Output the (x, y) coordinate of the center of the cell containing the given text.  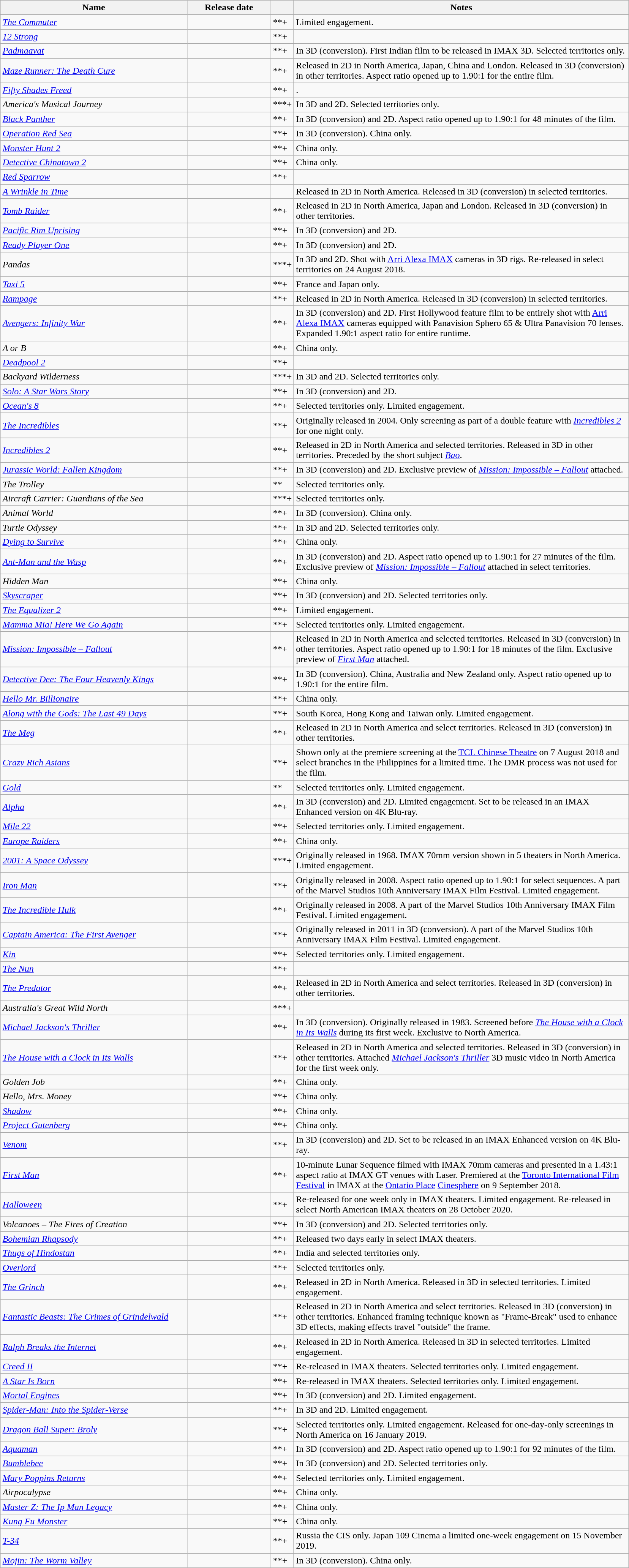
In 3D and 2D. Shot with Arri Alexa IMAX cameras in 3D rigs. Re-released in select territories on 24 August 2018. (461, 264)
Master Z: The Ip Man Legacy (93, 1507)
In 3D (conversion). China, Australia and New Zealand only. Aspect ratio opened up to 1.90:1 for the entire film. (461, 679)
Avengers: Infinity War (93, 323)
Project Gutenberg (93, 1125)
Alpha (93, 807)
Selected territories only. Limited engagement. Released for one-day-only screenings in North America on 16 January 2019. (461, 1429)
In 3D (conversion) and 2D. Limited engagement. Set to be released in an IMAX Enhanced version on 4K Blu-ray. (461, 807)
In 3D and 2D. Limited engagement. (461, 1410)
Mamma Mia! Here We Go Again (93, 624)
Detective Dee: The Four Heavenly Kings (93, 679)
India and selected territories only. (461, 1253)
Dragon Ball Super: Broly (93, 1429)
Europe Raiders (93, 841)
Notes (461, 8)
Hidden Man (93, 581)
Spider-Man: Into the Spider-Verse (93, 1410)
Creed II (93, 1366)
Jurassic World: Fallen Kingdom (93, 469)
Taxi 5 (93, 284)
Thugs of Hindostan (93, 1253)
Golden Job (93, 1082)
A Star Is Born (93, 1381)
Fifty Shades Freed (93, 90)
In 3D (conversion) and 2D. Limited engagement. (461, 1395)
12 Strong (93, 36)
Halloween (93, 1205)
South Korea, Hong Kong and Taiwan only. Limited engagement. (461, 713)
Mission: Impossible – Fallout (93, 649)
America's Musical Journey (93, 104)
Solo: A Star Wars Story (93, 391)
Venom (93, 1145)
Kin (93, 954)
The Meg (93, 732)
Mary Poppins Returns (93, 1478)
France and Japan only. (461, 284)
Mojin: The Worm Valley (93, 1560)
Animal World (93, 513)
Incredibles 2 (93, 450)
Aquaman (93, 1449)
Ready Player One (93, 245)
The Nun (93, 969)
Gold (93, 787)
T-34 (93, 1541)
Deadpool 2 (93, 362)
Mortal Engines (93, 1395)
Padmaavat (93, 51)
Shadow (93, 1111)
The Grinch (93, 1287)
Released in 2D in North America and selected territories. Released in 3D in other territories. Preceded by the short subject Bao. (461, 450)
Ralph Breaks the Internet (93, 1347)
Ant-Man and the Wasp (93, 561)
The Trolley (93, 484)
Michael Jackson's Thriller (93, 1027)
The Equalizer 2 (93, 610)
Dying to Survive (93, 542)
Backyard Wilderness (93, 377)
Bohemian Rhapsody (93, 1239)
The Incredible Hulk (93, 910)
Name (93, 8)
. (461, 90)
Hello, Mrs. Money (93, 1096)
The Incredibles (93, 425)
The House with a Clock in Its Walls (93, 1057)
Ocean's 8 (93, 406)
Red Sparrow (93, 177)
Release date (229, 8)
A or B (93, 348)
Aircraft Carrier: Guardians of the Sea (93, 499)
Released in 2D in North America, Japan and London. Released in 3D (conversion) in other territories. (461, 211)
Pacific Rim Uprising (93, 231)
In 3D (conversion). First Indian film to be released in IMAX 3D. Selected territories only. (461, 51)
First Man (93, 1175)
Overlord (93, 1268)
Kung Fu Monster (93, 1521)
Australia's Great Wild North (93, 1008)
A Wrinkle in Time (93, 191)
The Predator (93, 988)
In 3D (conversion) and 2D. Set to be released in an IMAX Enhanced version on 4K Blu-ray. (461, 1145)
Originally released in 1968. IMAX 70mm version shown in 5 theaters in North America. Limited engagement. (461, 861)
Operation Red Sea (93, 133)
Bumblebee (93, 1464)
Detective Chinatown 2 (93, 162)
Pandas (93, 264)
In 3D (conversion) and 2D. Aspect ratio opened up to 1.90:1 for 92 minutes of the film. (461, 1449)
In 3D (conversion) and 2D. Exclusive preview of Mission: Impossible – Fallout attached. (461, 469)
Turtle Odyssey (93, 528)
Iron Man (93, 885)
Along with the Gods: The Last 49 Days (93, 713)
Rampage (93, 299)
The Commuter (93, 22)
Captain America: The First Avenger (93, 934)
Re-released for one week only in IMAX theaters. Limited engagement. Re-released in select North American IMAX theaters on 28 October 2020. (461, 1205)
Russia the CIS only. Japan 109 Cinema a limited one-week engagement on 15 November 2019. (461, 1541)
Originally released in 2004. Only screening as part of a double feature with Incredibles 2 for one night only. (461, 425)
Released two days early in select IMAX theaters. (461, 1239)
Monster Hunt 2 (93, 148)
Crazy Rich Asians (93, 762)
2001: A Space Odyssey (93, 861)
Originally released in 2011 in 3D (conversion). A part of the Marvel Studios 10th Anniversary IMAX Film Festival. Limited engagement. (461, 934)
Volcanoes – The Fires of Creation (93, 1224)
Fantastic Beasts: The Crimes of Grindelwald (93, 1317)
Maze Runner: The Death Cure (93, 71)
Skyscraper (93, 596)
Airpocalypse (93, 1492)
Mile 22 (93, 827)
Originally released in 2008. A part of the Marvel Studios 10th Anniversary IMAX Film Festival. Limited engagement. (461, 910)
Tomb Raider (93, 211)
Black Panther (93, 119)
Hello Mr. Billionaire (93, 699)
In 3D (conversion) and 2D. Aspect ratio opened up to 1.90:1 for 48 minutes of the film. (461, 119)
